Output the (X, Y) coordinate of the center of the cell containing the given text.  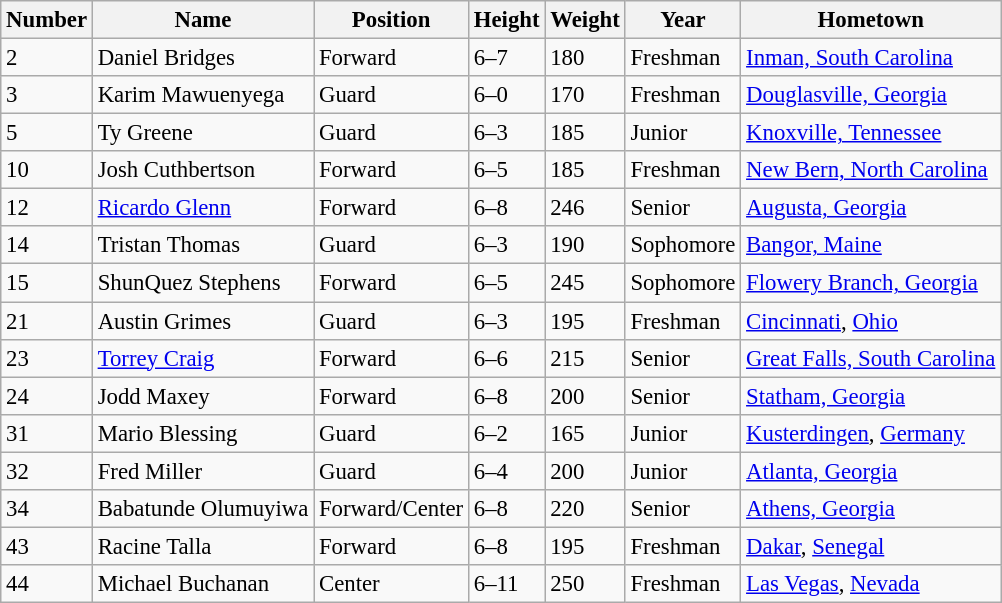
Josh Cuthbertson (202, 170)
Height (506, 20)
2 (47, 58)
Statham, Georgia (871, 396)
Year (683, 20)
250 (585, 584)
23 (47, 358)
165 (585, 433)
34 (47, 509)
Babatunde Olumuyiwa (202, 509)
Number (47, 20)
Center (392, 584)
6–0 (506, 95)
6–4 (506, 471)
3 (47, 95)
15 (47, 283)
Racine Talla (202, 546)
Atlanta, Georgia (871, 471)
Michael Buchanan (202, 584)
Ty Greene (202, 133)
6–6 (506, 358)
Knoxville, Tennessee (871, 133)
Name (202, 20)
170 (585, 95)
Flowery Branch, Georgia (871, 283)
Kusterdingen, Germany (871, 433)
6–11 (506, 584)
31 (47, 433)
Inman, South Carolina (871, 58)
Torrey Craig (202, 358)
Hometown (871, 20)
180 (585, 58)
Great Falls, South Carolina (871, 358)
Ricardo Glenn (202, 208)
Las Vegas, Nevada (871, 584)
245 (585, 283)
43 (47, 546)
Mario Blessing (202, 433)
Douglasville, Georgia (871, 95)
6–2 (506, 433)
Athens, Georgia (871, 509)
Bangor, Maine (871, 245)
21 (47, 321)
12 (47, 208)
Jodd Maxey (202, 396)
Forward/Center (392, 509)
Fred Miller (202, 471)
10 (47, 170)
Position (392, 20)
New Bern, North Carolina (871, 170)
190 (585, 245)
Tristan Thomas (202, 245)
220 (585, 509)
ShunQuez Stephens (202, 283)
Weight (585, 20)
6–7 (506, 58)
5 (47, 133)
246 (585, 208)
44 (47, 584)
Karim Mawuenyega (202, 95)
Austin Grimes (202, 321)
Dakar, Senegal (871, 546)
Augusta, Georgia (871, 208)
215 (585, 358)
Cincinnati, Ohio (871, 321)
Daniel Bridges (202, 58)
14 (47, 245)
32 (47, 471)
24 (47, 396)
